From the cell containing the given text, extract its center point as (x, y) coordinate. 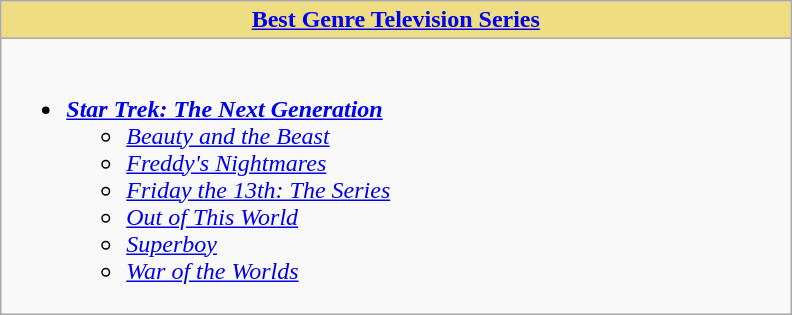
Best Genre Television Series (396, 20)
Star Trek: The Next GenerationBeauty and the BeastFreddy's NightmaresFriday the 13th: The SeriesOut of This WorldSuperboyWar of the Worlds (396, 176)
